Return the (x, y) coordinate for the center point of the cell that contains the specified text.  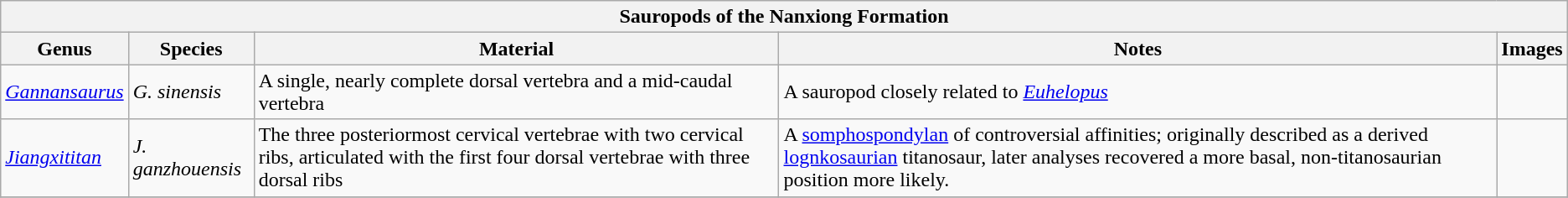
Images (1532, 49)
Jiangxititan (64, 158)
A sauropod closely related to Euhelopus (1137, 92)
G. sinensis (191, 92)
Sauropods of the Nanxiong Formation (784, 17)
Notes (1137, 49)
Genus (64, 49)
Material (516, 49)
J. ganzhouensis (191, 158)
Species (191, 49)
A single, nearly complete dorsal vertebra and a mid-caudal vertebra (516, 92)
The three posteriormost cervical vertebrae with two cervical ribs, articulated with the first four dorsal vertebrae with three dorsal ribs (516, 158)
Gannansaurus (64, 92)
